Identify which cell holds the provided text, then report its [x, y] central coordinate. 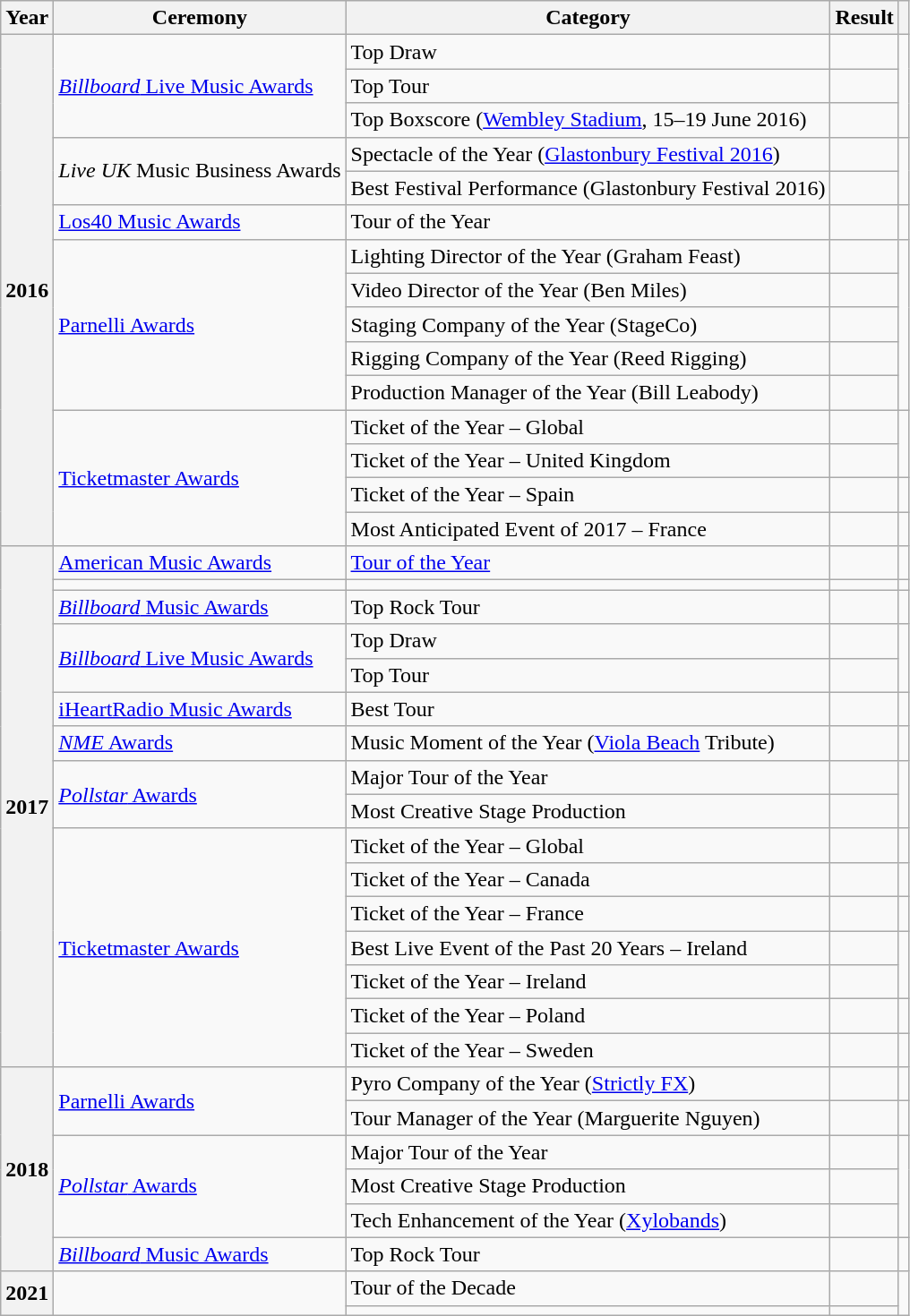
Production Manager of the Year (Bill Leabody) [588, 392]
Ticket of the Year – Sweden [588, 1050]
Year [27, 18]
Spectacle of the Year (Glastonbury Festival 2016) [588, 154]
Ceremony [200, 18]
Video Director of the Year (Ben Miles) [588, 290]
Ticket of the Year – Poland [588, 1016]
2021 [27, 1293]
Pyro Company of the Year (Strictly FX) [588, 1084]
Live UK Music Business Awards [200, 171]
Rigging Company of the Year (Reed Rigging) [588, 358]
Los40 Music Awards [200, 222]
Tour of the Decade [588, 1288]
Tech Enhancement of the Year (Xylobands) [588, 1220]
2017 [27, 807]
Ticket of the Year – Spain [588, 495]
Ticket of the Year – Ireland [588, 982]
American Music Awards [200, 563]
Music Moment of the Year (Viola Beach Tribute) [588, 743]
2018 [27, 1169]
Best Live Event of the Past 20 Years – Ireland [588, 948]
Ticket of the Year – Canada [588, 879]
Best Tour [588, 709]
Lighting Director of the Year (Graham Feast) [588, 256]
Tour Manager of the Year (Marguerite Nguyen) [588, 1118]
Ticket of the Year – France [588, 913]
iHeartRadio Music Awards [200, 709]
Top Boxscore (Wembley Stadium, 15–19 June 2016) [588, 120]
Staging Company of the Year (StageCo) [588, 324]
Ticket of the Year – United Kingdom [588, 461]
Best Festival Performance (Glastonbury Festival 2016) [588, 188]
Result [864, 18]
2016 [27, 290]
NME Awards [200, 743]
Most Anticipated Event of 2017 – France [588, 529]
Category [588, 18]
